Determine the (X, Y) coordinate at the center of the cell enclosing the given text.  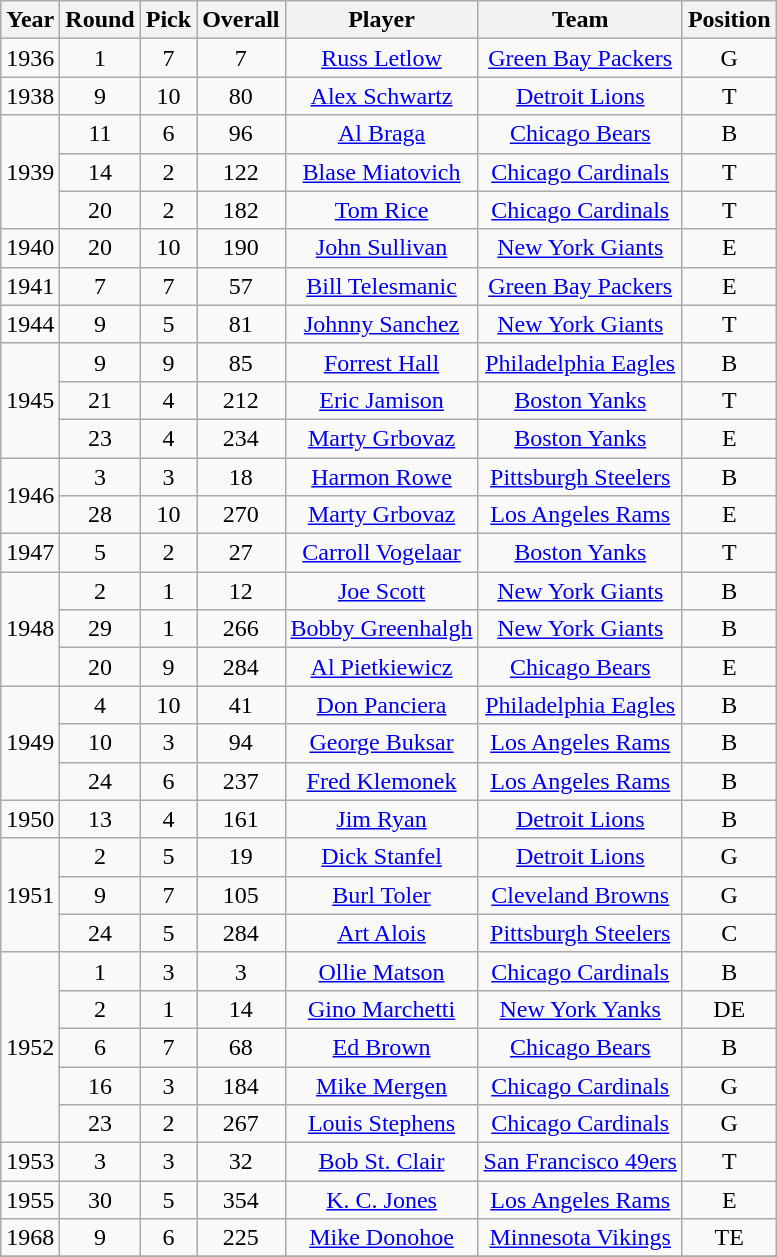
32 (241, 1162)
Gino Marchetti (382, 1009)
96 (241, 134)
Eric Jamison (382, 400)
1953 (30, 1162)
225 (241, 1238)
81 (241, 324)
270 (241, 515)
Bill Telesmanic (382, 286)
Joe Scott (382, 591)
1941 (30, 286)
212 (241, 400)
1950 (30, 819)
Mike Mergen (382, 1085)
Harmon Rowe (382, 477)
13 (100, 819)
Alex Schwartz (382, 96)
Player (382, 20)
1944 (30, 324)
Bobby Greenhalgh (382, 629)
1948 (30, 629)
1945 (30, 400)
John Sullivan (382, 248)
30 (100, 1200)
Carroll Vogelaar (382, 553)
57 (241, 286)
68 (241, 1047)
1952 (30, 1047)
TE (729, 1238)
1936 (30, 58)
Cleveland Browns (580, 895)
Fred Klemonek (382, 781)
182 (241, 210)
190 (241, 248)
16 (100, 1085)
1947 (30, 553)
11 (100, 134)
Round (100, 20)
1968 (30, 1238)
Ed Brown (382, 1047)
122 (241, 172)
1955 (30, 1200)
12 (241, 591)
105 (241, 895)
Jim Ryan (382, 819)
Blase Miatovich (382, 172)
266 (241, 629)
28 (100, 515)
Burl Toler (382, 895)
161 (241, 819)
18 (241, 477)
Overall (241, 20)
George Buksar (382, 743)
19 (241, 857)
1938 (30, 96)
Pick (168, 20)
Tom Rice (382, 210)
354 (241, 1200)
Al Braga (382, 134)
Position (729, 20)
1949 (30, 743)
Johnny Sanchez (382, 324)
27 (241, 553)
29 (100, 629)
41 (241, 705)
Mike Donohoe (382, 1238)
Al Pietkiewicz (382, 667)
1951 (30, 895)
184 (241, 1085)
Forrest Hall (382, 362)
21 (100, 400)
Bob St. Clair (382, 1162)
1939 (30, 172)
Louis Stephens (382, 1124)
85 (241, 362)
1946 (30, 496)
94 (241, 743)
80 (241, 96)
K. C. Jones (382, 1200)
Russ Letlow (382, 58)
237 (241, 781)
Ollie Matson (382, 971)
Team (580, 20)
234 (241, 438)
Year (30, 20)
C (729, 933)
Don Panciera (382, 705)
San Francisco 49ers (580, 1162)
Art Alois (382, 933)
New York Yanks (580, 1009)
Dick Stanfel (382, 857)
Minnesota Vikings (580, 1238)
DE (729, 1009)
267 (241, 1124)
1940 (30, 248)
